Extract the (x, y) coordinate from the center of the cell holding the provided text.  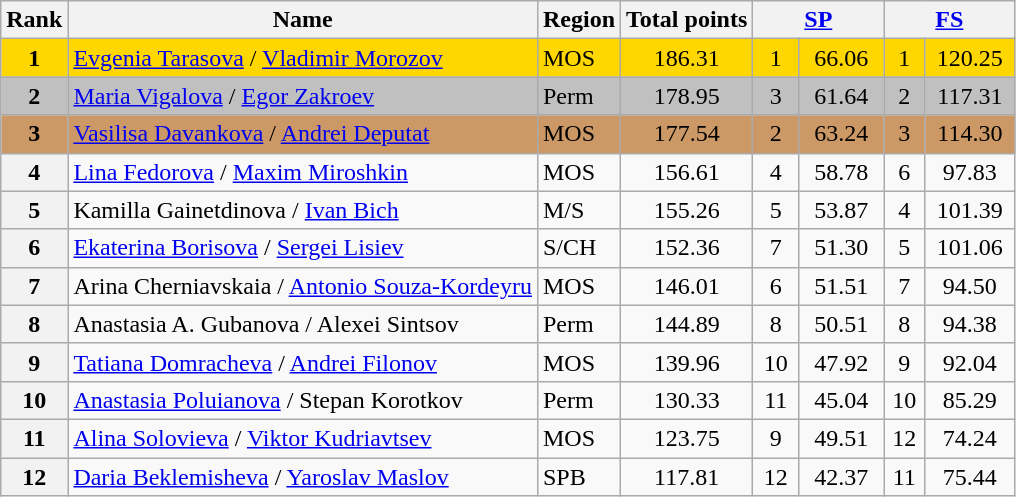
51.51 (842, 286)
146.01 (687, 286)
Rank (34, 20)
186.31 (687, 58)
92.04 (970, 362)
Kamilla Gainetdinova / Ivan Bich (303, 210)
51.30 (842, 248)
45.04 (842, 400)
101.06 (970, 248)
49.51 (842, 438)
Region (578, 20)
85.29 (970, 400)
177.54 (687, 134)
Anastasia A. Gubanova / Alexei Sintsov (303, 324)
156.61 (687, 172)
144.89 (687, 324)
53.87 (842, 210)
123.75 (687, 438)
Daria Beklemisheva / Yaroslav Maslov (303, 477)
Name (303, 20)
178.95 (687, 96)
66.06 (842, 58)
74.24 (970, 438)
47.92 (842, 362)
155.26 (687, 210)
S/CH (578, 248)
42.37 (842, 477)
130.33 (687, 400)
75.44 (970, 477)
120.25 (970, 58)
139.96 (687, 362)
Anastasia Poluianova / Stepan Korotkov (303, 400)
M/S (578, 210)
Tatiana Domracheva / Andrei Filonov (303, 362)
58.78 (842, 172)
Total points (687, 20)
FS (950, 20)
97.83 (970, 172)
50.51 (842, 324)
117.31 (970, 96)
SPB (578, 477)
Arina Cherniavskaia / Antonio Souza-Kordeyru (303, 286)
152.36 (687, 248)
Alina Solovieva / Viktor Kudriavtsev (303, 438)
101.39 (970, 210)
94.50 (970, 286)
114.30 (970, 134)
Maria Vigalova / Egor Zakroev (303, 96)
Vasilisa Davankova / Andrei Deputat (303, 134)
63.24 (842, 134)
Evgenia Tarasova / Vladimir Morozov (303, 58)
117.81 (687, 477)
Lina Fedorova / Maxim Miroshkin (303, 172)
SP (818, 20)
94.38 (970, 324)
61.64 (842, 96)
Ekaterina Borisova / Sergei Lisiev (303, 248)
